Locate the cell with the specified text and output its (X, Y) center coordinate. 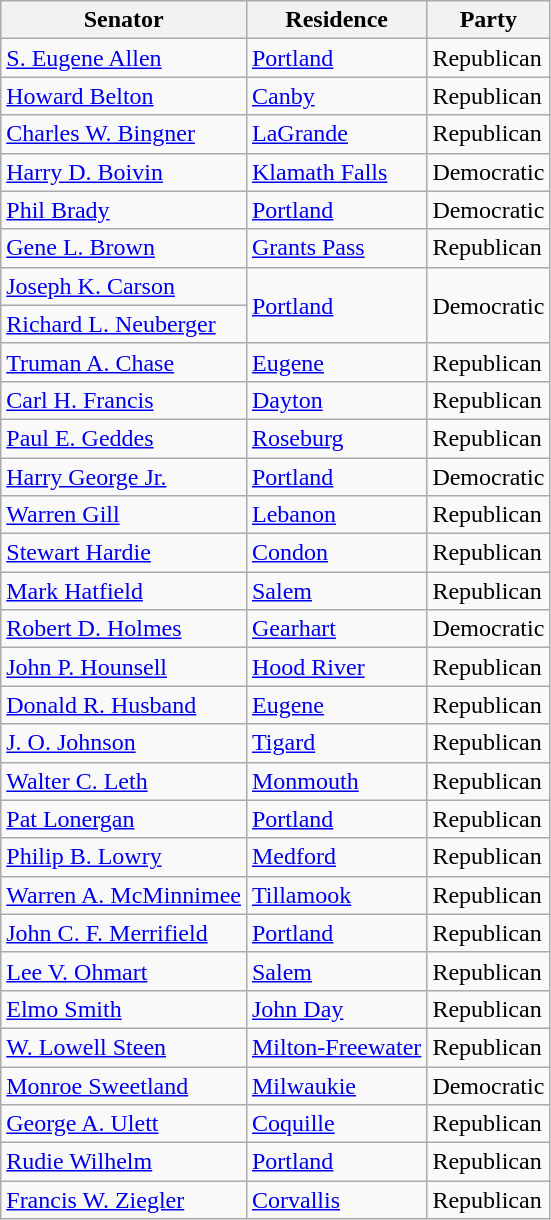
Harry D. Boivin (124, 172)
Warren Gill (124, 515)
Carl H. Francis (124, 400)
Lebanon (336, 515)
Walter C. Leth (124, 781)
John Day (336, 1009)
George A. Ulett (124, 1124)
Condon (336, 553)
Paul E. Geddes (124, 438)
Robert D. Holmes (124, 629)
Donald R. Husband (124, 705)
Roseburg (336, 438)
Warren A. McMinnimee (124, 895)
Hood River (336, 667)
Milwaukie (336, 1085)
Charles W. Bingner (124, 134)
J. O. Johnson (124, 743)
John P. Hounsell (124, 667)
Milton-Freewater (336, 1047)
Monmouth (336, 781)
Gearhart (336, 629)
Tillamook (336, 895)
Elmo Smith (124, 1009)
Corvallis (336, 1200)
Monroe Sweetland (124, 1085)
Joseph K. Carson (124, 286)
W. Lowell Steen (124, 1047)
Lee V. Ohmart (124, 971)
Dayton (336, 400)
Grants Pass (336, 248)
Senator (124, 20)
Klamath Falls (336, 172)
Richard L. Neuberger (124, 324)
Coquille (336, 1124)
Mark Hatfield (124, 591)
Howard Belton (124, 96)
Pat Lonergan (124, 819)
Harry George Jr. (124, 477)
Rudie Wilhelm (124, 1162)
Phil Brady (124, 210)
Party (488, 20)
Gene L. Brown (124, 248)
Residence (336, 20)
S. Eugene Allen (124, 58)
Medford (336, 857)
Philip B. Lowry (124, 857)
Francis W. Ziegler (124, 1200)
Canby (336, 96)
LaGrande (336, 134)
John C. F. Merrifield (124, 933)
Truman A. Chase (124, 362)
Tigard (336, 743)
Stewart Hardie (124, 553)
